Detect which cell encompasses the target text, then output its (X, Y) center coordinate. 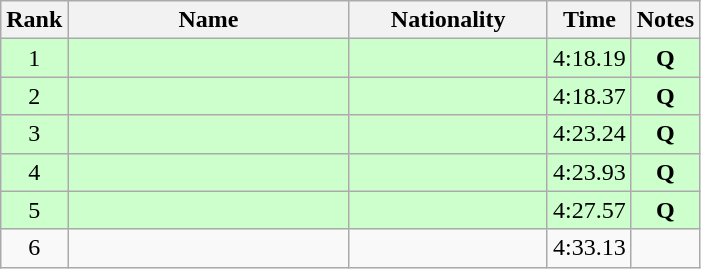
Nationality (448, 20)
6 (34, 248)
1 (34, 58)
Name (208, 20)
2 (34, 96)
4:33.13 (589, 248)
5 (34, 210)
4 (34, 172)
Notes (665, 20)
4:18.37 (589, 96)
4:23.93 (589, 172)
3 (34, 134)
4:18.19 (589, 58)
Time (589, 20)
4:27.57 (589, 210)
4:23.24 (589, 134)
Rank (34, 20)
